From the cell containing the given text, extract its center point as [x, y] coordinate. 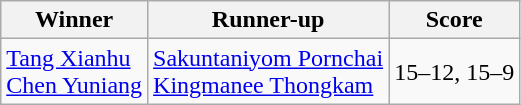
Winner [74, 20]
Runner-up [268, 20]
Score [454, 20]
15–12, 15–9 [454, 72]
Sakuntaniyom Pornchai Kingmanee Thongkam [268, 72]
Tang Xianhu Chen Yuniang [74, 72]
